Return (X, Y) of the center of cell containing provided text 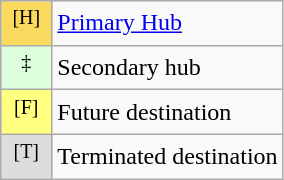
Secondary hub (168, 68)
Terminated destination (168, 156)
[T] (26, 156)
[H] (26, 24)
Future destination (168, 112)
[F] (26, 112)
‡ (26, 68)
Primary Hub (168, 24)
